Identify which cell holds the provided text, then report its [X, Y] central coordinate. 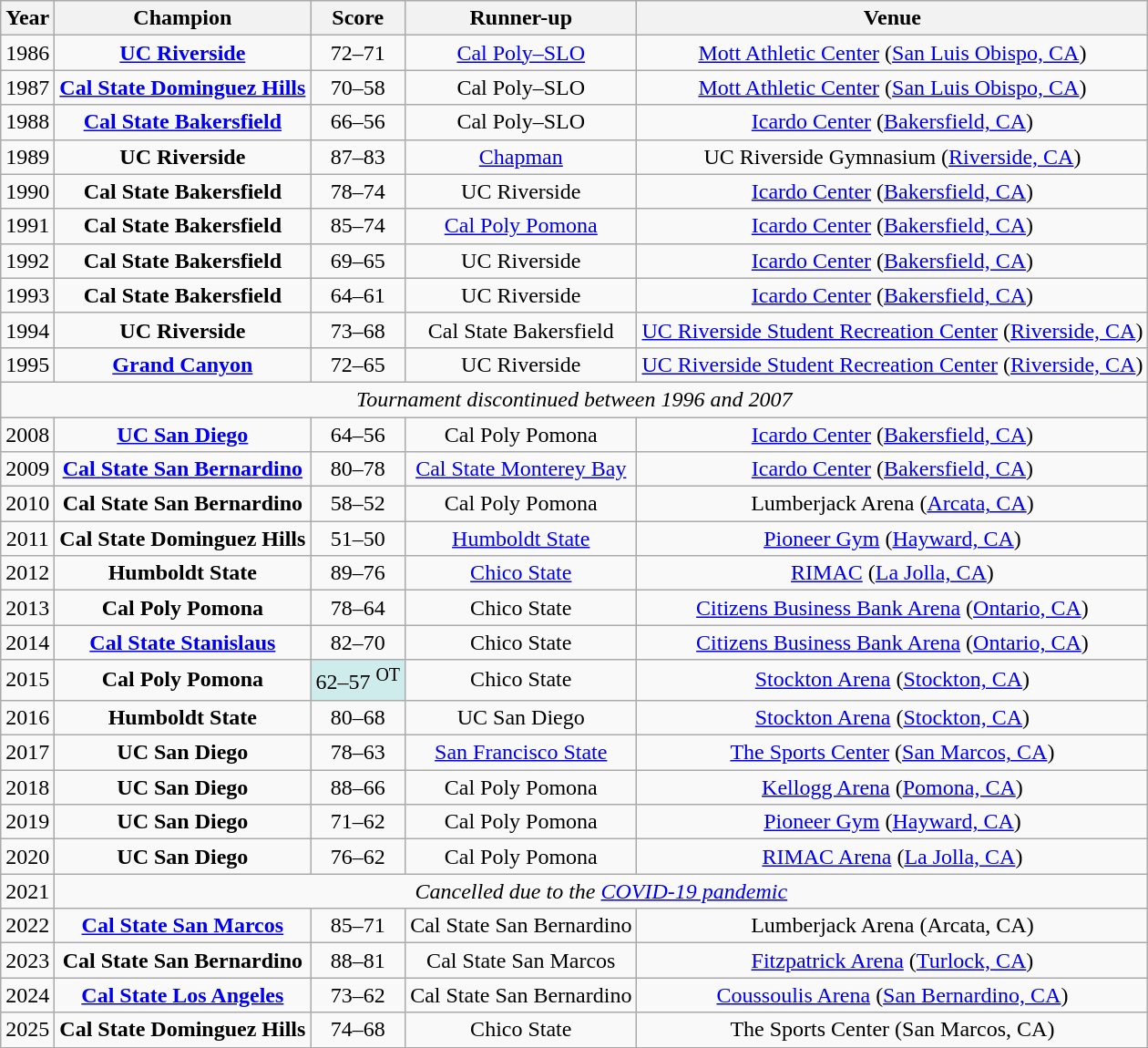
74–68 [358, 1030]
2015 [27, 680]
88–81 [358, 961]
Cal State Monterey Bay [521, 469]
Coussoulis Arena (San Bernardino, CA) [893, 995]
Venue [893, 18]
Year [27, 18]
64–56 [358, 435]
78–74 [358, 191]
89–76 [358, 573]
2021 [27, 891]
2009 [27, 469]
1987 [27, 87]
2025 [27, 1030]
58–52 [358, 504]
RIMAC Arena (La Jolla, CA) [893, 857]
69–65 [358, 261]
San Francisco State [521, 753]
Kellogg Arena (Pomona, CA) [893, 787]
82–70 [358, 642]
Score [358, 18]
87–83 [358, 157]
70–58 [358, 87]
80–78 [358, 469]
85–74 [358, 226]
2016 [27, 717]
76–62 [358, 857]
2012 [27, 573]
1994 [27, 330]
1989 [27, 157]
2023 [27, 961]
2022 [27, 926]
1986 [27, 53]
73–68 [358, 330]
1992 [27, 261]
2014 [27, 642]
85–71 [358, 926]
Fitzpatrick Arena (Turlock, CA) [893, 961]
2008 [27, 435]
Cal State Stanislaus [182, 642]
Tournament discontinued between 1996 and 2007 [574, 399]
RIMAC (La Jolla, CA) [893, 573]
UC Riverside Gymnasium (Riverside, CA) [893, 157]
72–65 [358, 365]
2010 [27, 504]
2013 [27, 608]
1993 [27, 295]
Champion [182, 18]
2024 [27, 995]
Runner-up [521, 18]
2020 [27, 857]
Grand Canyon [182, 365]
2018 [27, 787]
1995 [27, 365]
64–61 [358, 295]
1988 [27, 122]
Cal State Los Angeles [182, 995]
72–71 [358, 53]
71–62 [358, 822]
73–62 [358, 995]
Chapman [521, 157]
80–68 [358, 717]
2011 [27, 539]
78–63 [358, 753]
88–66 [358, 787]
2017 [27, 753]
1991 [27, 226]
66–56 [358, 122]
Cancelled due to the COVID-19 pandemic [601, 891]
51–50 [358, 539]
78–64 [358, 608]
1990 [27, 191]
62–57 OT [358, 680]
2019 [27, 822]
